Scan for the cell matching the given text and deliver its (x, y) coordinate at center. 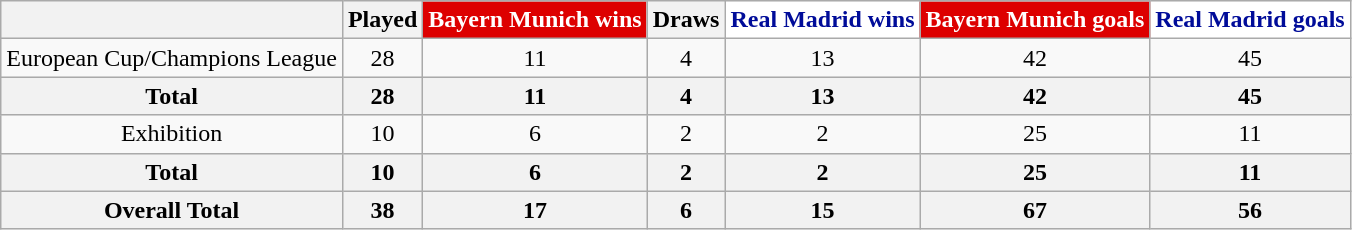
Real Madrid goals (1250, 20)
Real Madrid wins (822, 20)
Bayern Munich goals (1035, 20)
European Cup/Champions League (172, 58)
Overall Total (172, 210)
Bayern Munich wins (535, 20)
Draws (686, 20)
Exhibition (172, 134)
38 (382, 210)
Played (382, 20)
67 (1035, 210)
15 (822, 210)
56 (1250, 210)
17 (535, 210)
